Detect which cell encompasses the target text, then output its [x, y] center coordinate. 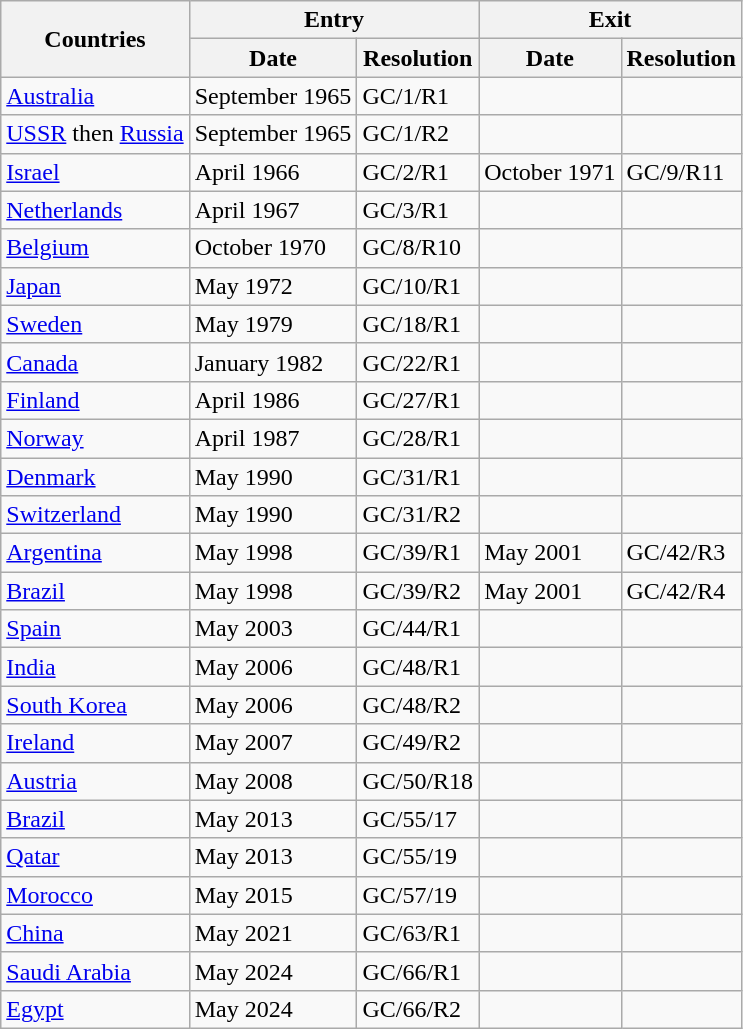
Australia [95, 96]
January 1982 [273, 362]
GC/66/R1 [418, 971]
Entry [334, 20]
Denmark [95, 477]
Countries [95, 39]
Switzerland [95, 515]
Argentina [95, 553]
May 2007 [273, 743]
GC/1/R2 [418, 134]
Norway [95, 438]
USSR then Russia [95, 134]
GC/50/R18 [418, 781]
May 2015 [273, 895]
Sweden [95, 324]
GC/55/17 [418, 819]
April 1986 [273, 400]
Egypt [95, 1009]
GC/31/R2 [418, 515]
May 2008 [273, 781]
Netherlands [95, 210]
GC/3/R1 [418, 210]
GC/48/R2 [418, 705]
Ireland [95, 743]
April 1966 [273, 172]
GC/31/R1 [418, 477]
Israel [95, 172]
May 1972 [273, 286]
Morocco [95, 895]
May 2021 [273, 933]
GC/8/R10 [418, 248]
GC/27/R1 [418, 400]
October 1971 [550, 172]
Austria [95, 781]
GC/44/R1 [418, 629]
GC/66/R2 [418, 1009]
GC/22/R1 [418, 362]
GC/39/R2 [418, 591]
China [95, 933]
GC/42/R3 [681, 553]
May 1979 [273, 324]
GC/1/R1 [418, 96]
GC/57/19 [418, 895]
GC/63/R1 [418, 933]
May 2003 [273, 629]
Japan [95, 286]
Canada [95, 362]
GC/10/R1 [418, 286]
Finland [95, 400]
GC/42/R4 [681, 591]
GC/28/R1 [418, 438]
April 1967 [273, 210]
GC/55/19 [418, 857]
Qatar [95, 857]
India [95, 667]
October 1970 [273, 248]
South Korea [95, 705]
GC/48/R1 [418, 667]
Spain [95, 629]
April 1987 [273, 438]
GC/18/R1 [418, 324]
Saudi Arabia [95, 971]
Belgium [95, 248]
GC/49/R2 [418, 743]
Exit [610, 20]
GC/39/R1 [418, 553]
GC/9/R11 [681, 172]
GC/2/R1 [418, 172]
